Determine the [x, y] coordinate at the center of the cell enclosing the given text.  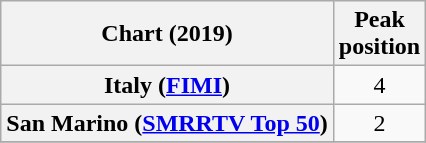
2 [379, 123]
Italy (FIMI) [168, 85]
4 [379, 85]
San Marino (SMRRTV Top 50) [168, 123]
Chart (2019) [168, 34]
Peakposition [379, 34]
